Extract the [X, Y] coordinate from the center of the cell holding the provided text.  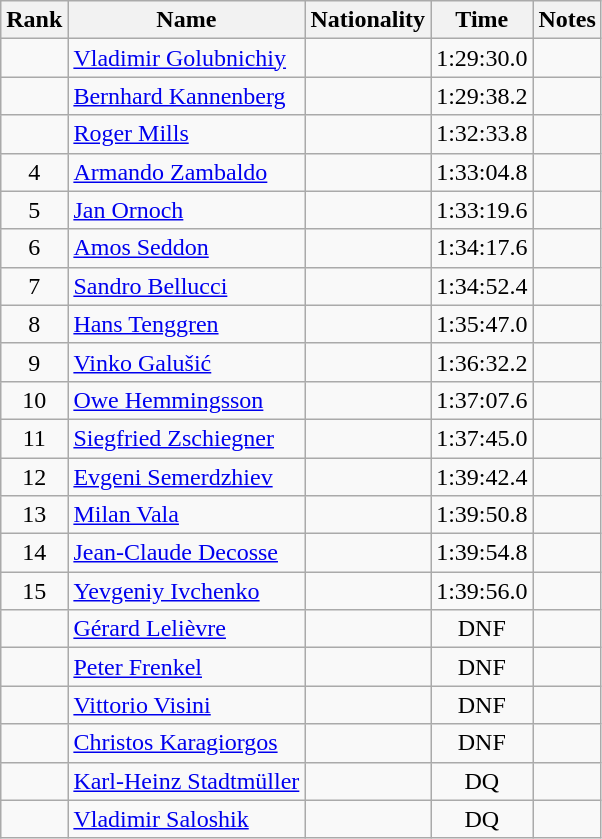
14 [34, 553]
1:34:17.6 [482, 248]
Nationality [368, 20]
1:33:19.6 [482, 210]
8 [34, 324]
Jan Ornoch [186, 210]
Notes [567, 20]
Yevgeniy Ivchenko [186, 591]
Time [482, 20]
Owe Hemmingsson [186, 400]
1:37:07.6 [482, 400]
1:34:52.4 [482, 286]
Amos Seddon [186, 248]
Roger Mills [186, 134]
Karl-Heinz Stadtmüller [186, 781]
Vinko Galušić [186, 362]
Bernhard Kannenberg [186, 96]
Peter Frenkel [186, 667]
7 [34, 286]
1:39:56.0 [482, 591]
Name [186, 20]
1:29:30.0 [482, 58]
12 [34, 477]
1:32:33.8 [482, 134]
1:36:32.2 [482, 362]
1:39:50.8 [482, 515]
Siegfried Zschiegner [186, 438]
1:35:47.0 [482, 324]
10 [34, 400]
Sandro Bellucci [186, 286]
Christos Karagiorgos [186, 743]
1:29:38.2 [482, 96]
1:39:54.8 [482, 553]
1:37:45.0 [482, 438]
Armando Zambaldo [186, 172]
Vladimir Saloshik [186, 819]
Hans Tenggren [186, 324]
Rank [34, 20]
11 [34, 438]
4 [34, 172]
5 [34, 210]
Jean-Claude Decosse [186, 553]
15 [34, 591]
Milan Vala [186, 515]
Gérard Lelièvre [186, 629]
Evgeni Semerdzhiev [186, 477]
Vittorio Visini [186, 705]
9 [34, 362]
6 [34, 248]
13 [34, 515]
1:33:04.8 [482, 172]
Vladimir Golubnichiy [186, 58]
1:39:42.4 [482, 477]
